Output the (x, y) coordinate of the center of the cell containing the given text.  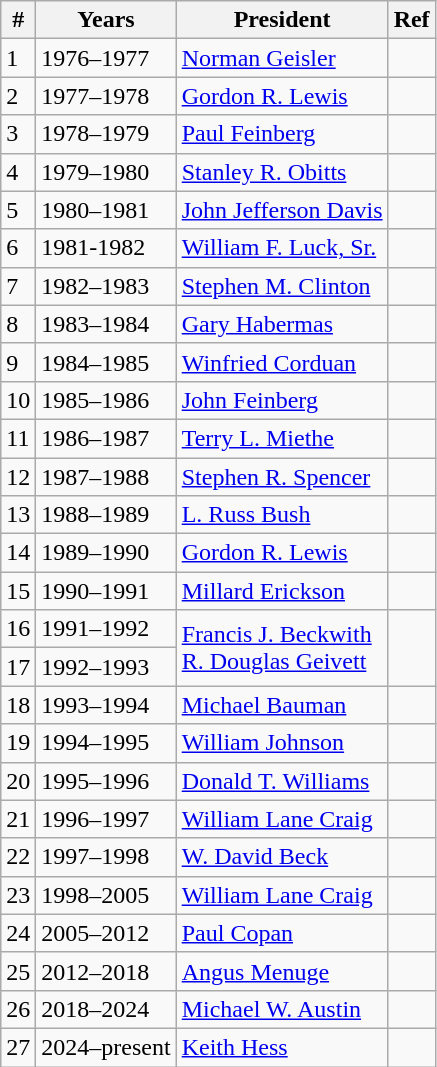
1996–1997 (106, 819)
1983–1984 (106, 324)
Winfried Corduan (282, 362)
20 (18, 781)
13 (18, 515)
Stanley R. Obitts (282, 172)
2012–2018 (106, 971)
1 (18, 58)
1979–1980 (106, 172)
5 (18, 210)
1985–1986 (106, 400)
25 (18, 971)
27 (18, 1047)
Gary Habermas (282, 324)
1990–1991 (106, 591)
10 (18, 400)
Millard Erickson (282, 591)
Francis J. BeckwithR. Douglas Geivett (282, 648)
2 (18, 96)
# (18, 20)
William F. Luck, Sr. (282, 248)
1986–1987 (106, 438)
William Johnson (282, 743)
Norman Geisler (282, 58)
2024–present (106, 1047)
24 (18, 933)
7 (18, 286)
22 (18, 857)
1978–1979 (106, 134)
8 (18, 324)
1994–1995 (106, 743)
John Feinberg (282, 400)
1992–1993 (106, 667)
16 (18, 629)
26 (18, 1009)
6 (18, 248)
19 (18, 743)
15 (18, 591)
1995–1996 (106, 781)
1982–1983 (106, 286)
2005–2012 (106, 933)
1988–1989 (106, 515)
1977–1978 (106, 96)
2018–2024 (106, 1009)
Stephen M. Clinton (282, 286)
1993–1994 (106, 705)
1984–1985 (106, 362)
1997–1998 (106, 857)
Stephen R. Spencer (282, 477)
Terry L. Miethe (282, 438)
1991–1992 (106, 629)
21 (18, 819)
W. David Beck (282, 857)
Keith Hess (282, 1047)
17 (18, 667)
18 (18, 705)
Michael W. Austin (282, 1009)
Angus Menuge (282, 971)
14 (18, 553)
1998–2005 (106, 895)
John Jefferson Davis (282, 210)
23 (18, 895)
3 (18, 134)
Michael Bauman (282, 705)
Donald T. Williams (282, 781)
President (282, 20)
1980–1981 (106, 210)
12 (18, 477)
9 (18, 362)
Paul Feinberg (282, 134)
1987–1988 (106, 477)
1981-1982 (106, 248)
L. Russ Bush (282, 515)
Years (106, 20)
1989–1990 (106, 553)
11 (18, 438)
1976–1977 (106, 58)
4 (18, 172)
Ref (412, 20)
Paul Copan (282, 933)
